Scan for the cell matching the given text and deliver its [X, Y] coordinate at center. 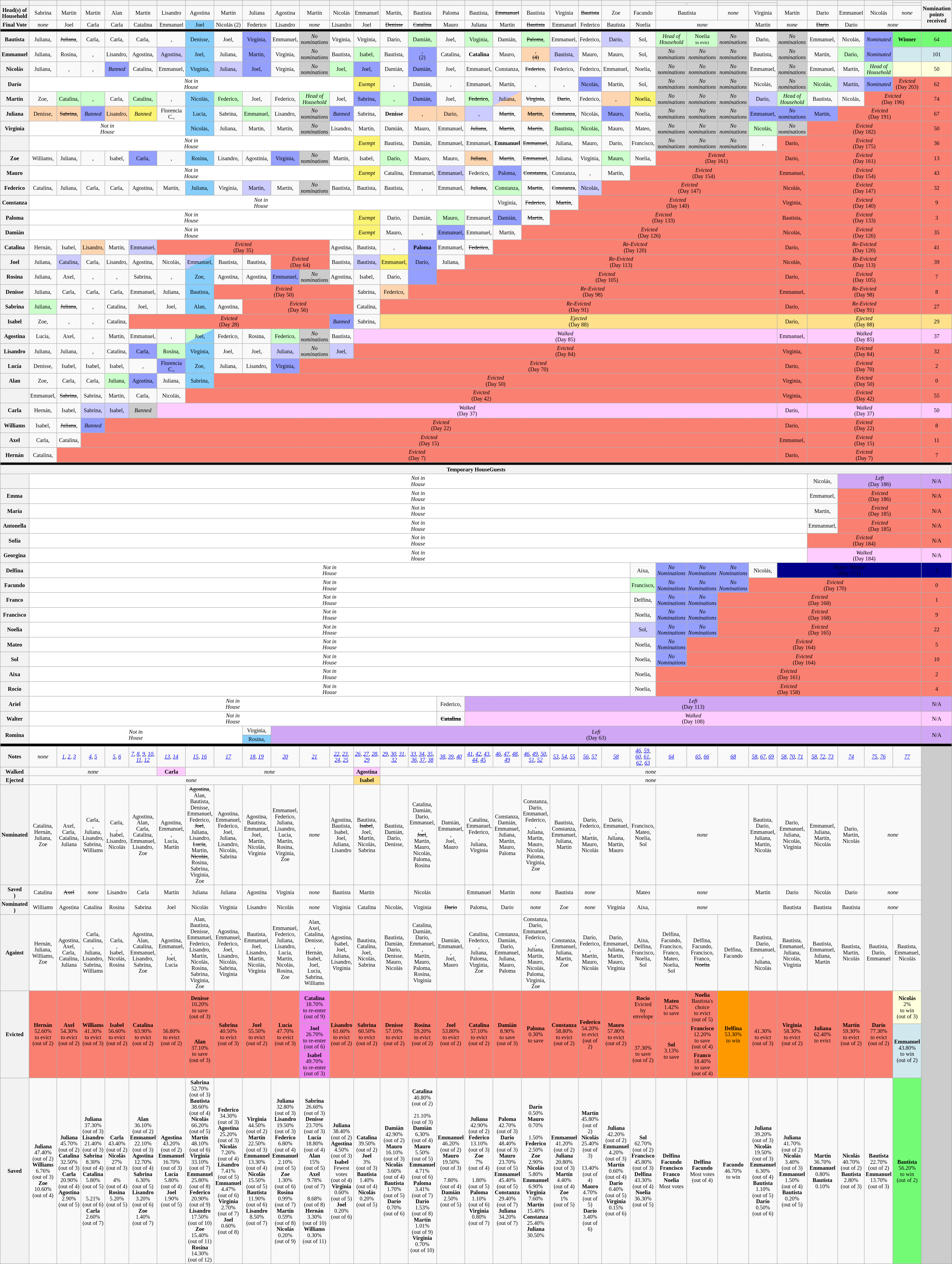
Darío0.50%Mauro0.70%1.50%Federico2.50%Zoe2.90%Nicolás5.80%Emmanuel6.90%Virginia7.60%Martín15.40%Constanza25.40%Juliana30.50% [536, 1171]
Hernán [15, 455]
58, 72, 73 [823, 756]
38, 39, 40 [451, 756]
68 [733, 756]
Walter [15, 718]
Juliana45.70%(out of 2)Catalina32.50%(out of 3)Carla20.90%(out of 4)Agostina2.90%(out of 5) [69, 1171]
Franco [15, 600]
Evicted(Day 182) [864, 129]
Mateo, [643, 129]
Evicted(Day 28) [229, 321]
Agostina,Emmanuel,,Lucía,Martín [172, 835]
Sofía [15, 540]
Bautista,Martín,Nicolás [851, 953]
Left(Day 63) [596, 735]
Carla,,Juliana,Lisandro,Sabrina,Williams [93, 835]
Lucía47.70%to evict(out of 3) [285, 1034]
Nomination points received [937, 14]
Alan, [200, 306]
Aixa [15, 674]
Francisco,Mateo,Noelia,Sol [643, 835]
37 [937, 336]
Isabel56.60%to evict(out of 2) [117, 1034]
Sol3.13%to save [671, 1051]
Left(Day 113) [693, 704]
39 [937, 262]
Alan,Axel,Catalina,Denisse,,Hernán,Isabel,Joel,Lucía,Sabrina,Williams [314, 953]
58 [616, 756]
Sabrina40.50%to evict(out of 3) [229, 1034]
Bautista,Emmanuel,Nicolás [907, 953]
36 [937, 143]
5 [937, 645]
13, 14 [172, 756]
Darío,Emmanuel,,Juliana,Martín,Mauro [616, 835]
Delfina53.30%to win [733, 1034]
Georgina [15, 556]
Bautista,Darío,Emmanuel,Juliana,Martín,Nicolás [763, 835]
Damián8.90%to save(out of 3) [507, 1034]
Constanza,Emmanuel,Juliana,Martín,Zoe [564, 953]
Evicted(Day 158) [789, 689]
Emmanuel41.20%(out of 2)Juliana20.80%(out of 3)Martín4.40%(out of 4)Zoe1%(out of 5) [564, 1171]
41 [937, 247]
, (4) [536, 54]
Paloma42.70%(out of 3)Darío48.40%(out of 3)Mauro23.70%(out of 5)Emmanuel45.40%(out of 5)Constanza29.40%(out of 7)Juliana34.20%(out of 7) [507, 1171]
DelfinaFacundoFranciscoFrancoNoeliaMost votes [671, 1171]
Notes [15, 756]
Isabel49.70%to re-enter(out of 3) [314, 1064]
Antonella [15, 526]
Juliana37.30%(out of 3)Lisandro21.40%(out of 3)Sabrina8.30%(out of 4)Catalina5.80%(out of 5)5.21%(out of 6)Carla2.60%(out of 7) [93, 1171]
Evicted(Day 35) [243, 247]
Winner [907, 39]
Bautista,Darío,Emmanuel,,Juliana,Nicolás [763, 953]
María [15, 511]
Bautista,Damián,Darío,Denisse, [394, 835]
Delfina,Facundo [733, 953]
Evicted(Day 175) [864, 143]
Federico54.20%to evict(out of 2) [590, 1034]
27 [937, 306]
Agostina,Axel,Carla,Catalina,Juliana [69, 953]
Emmanuel46.20%(out of 2)Mauro19.50%(out of 3)7.80%(out of 4)Damián2.50%(out of 5) [451, 1171]
Juliana38.40%(out of 2)Agostina4.50%(out of 3)IsabelFewest votes(out of 4)Virginia0.60%(out of 5)Joel0.20%(out of 6) [341, 1171]
Bautista22.70%(out of 2)Emmanuel13.70%(out of 3) [878, 1171]
Lisandro61.60%to evict(out of 2) [341, 1034]
26, 27, 28, 29 [367, 756]
20 [285, 756]
Francisco12.20%to save(out of 4) [702, 1037]
75, 76 [878, 756]
62 [937, 84]
Juliana39.20%(out of 3)Nicolás19.50%(out of 3)Emmanuel6.30%(out of 4)Bautista1.10%(out of 5)Darío0.50%(out of 6) [763, 1171]
46, 47, 48, 49 [507, 756]
Ejected [15, 780]
Hernán52.60%to evict(out of 2) [43, 1034]
Virginia44.50%(out of 2)Martín22.50%(out of 3)Emmanuel13.30%(out of 4)Nicolás15.50%(out of 5)Bautista11.90%(out of 6)Lisandro8.50%(out of 7) [257, 1171]
Emmannuel, [823, 526]
29 [937, 321]
Agostina,Bautista,Isabel,Joel,Juliana,Lisandro [341, 835]
Evicted(Day 196) [893, 99]
Evicted(Day 165) [820, 629]
17 [229, 756]
Francisco [15, 615]
Catalina57.10%to evict(out of 2) [479, 1034]
Denisse57.10%to evict(out of 2) [394, 1034]
Emmanuel43.80%to win(out of 2) [907, 1051]
Carla43.40%(out of 2)Nicolás27%(out of 3)4%(out of 4)Rosina5.20%(out of 5) [117, 1171]
Saved) [15, 892]
Walked(Day 184) [864, 556]
Joel53.80%to evict(out of 2) [451, 1034]
Mateo1.42%to save [671, 1007]
Catalina,Emmanuel,Federico,,Juliana,Virginia [479, 835]
Catalina,Damián,Darío,Emmanuel,,Martín,Mauro,Paloma,Rosina,Virginia [422, 953]
Juliana41.70%(out of 2)Nicolás3.40%(out of 3)Emmanuel1.50%(out of 4)Bautista0.20%(out of 5) [792, 1171]
21 [314, 756]
22 [937, 629]
Darío,Emmanuel,Juliana,Nicolás,Virginia [792, 835]
Bautista56.20%to win(out of 2) [907, 1171]
46, 49, 50, 51, 52 [536, 756]
Bautista,Isabel,Joel,Martín,Nicolás,Sabrina [367, 835]
Left(Day 186) [880, 481]
Romina [15, 735]
Walked(Day 108) [693, 718]
Evicted(Day 203) [907, 84]
77 [907, 756]
Rocío [15, 689]
Williams41.30%to evict(out of 3) [93, 1034]
Walked [15, 771]
Evicted [15, 1034]
Paloma0.30%to save [536, 1034]
Bautista,Emmanuel,Juliana,Nicolás,Virginia [792, 953]
22, 23, 24, 25 [341, 756]
Facundo46.70%to win [733, 1171]
Agostina43.20%(out of 2)Emmanuel16.70%(out of 3)Lucía5.80%(out of 4)Joel1.90%(out of 5) [172, 1171]
Evicted(Day 186) [880, 496]
58, 70, 71 [792, 756]
Rosina59.20%to evict(out of 2) [422, 1034]
Evicted(Day 170) [835, 585]
NoeliaBautista's choiceto evict(out of 5) [702, 1007]
Virginia58.30%to evict(out of 2) [792, 1034]
Aixa,Delfina,Francisco,Noelia,Sol [643, 953]
Carla,,Isabel,Lisandro,Nicolás [117, 835]
1 [937, 600]
Alan,Bautista,Denisse,Emmanuel,Federico,Lisandro,Martín,Nicolás,Rosina,Sabrina,Virginia,Zoe [200, 953]
Darío,Martín,Nicolás [851, 835]
Sol62.70%(out of 2)Francisco45.80%(out of 3)Delfina43.30%(out of 4)Noelia36.30%(out of 5) [643, 1171]
Darío,Emmanuel,Juliana,Martín,Mauro,Virginia [616, 953]
Agostina,Emmanuel,Federico,Joel,Lisandro,Nicolás,Sabrina,Virginia [229, 953]
Martín59.30%to evict(out of 2) [851, 1034]
Against [15, 953]
Visitor Winner(Day 171) [849, 570]
7, 8, 9, 10, 11, 12 [143, 756]
29, 30, 31, 32 [394, 756]
Catalina63.90%to evict(out of 2) [143, 1034]
Nominated) [15, 907]
56.80%to evict(out of 2) [172, 1034]
43 [937, 173]
Agostina,Alan,Bautista,Denisse,Emmanuel,Federico,Joel,Juliana,Lisandro,Lucía,Martín,Nicolás,Rosina,Sabrina,Virginia,Zoe [200, 835]
Axel54.30%to evict(out of 2) [69, 1034]
37.30%to save(out of 2) [643, 1051]
Mauro57.80%to evict(out of 2) [616, 1034]
Joel55.50%to evict(out of 2) [257, 1034]
101 [937, 54]
67 [937, 114]
Sol [15, 659]
Bautista,Damián,Darío,Denisse,Mauro,Nicolás [394, 953]
Agostinia, [257, 158]
Evicted(Day 184) [864, 540]
Constanza [15, 203]
65, 66 [702, 756]
Juliana47.40%(out of 2)Williams6.76%(out of 3)Zoe10.60%(out of 4) [43, 1171]
33, 34, 35, 36, 37, 38 [422, 756]
Agostina,Alan,Catalina,Emmanuel,Lisandro,Sabrina,Zoe [143, 953]
Axel,Carla,Catalina,Juliana [69, 835]
Carla,Catalina,,Juliana,Lisandro,Sabrina,Williams [93, 953]
Catalina,Damián,Darío,Emmanuel,,Joel,Martín,Mauro,Nicolás,Paloma,Rosina [422, 835]
Agostina,Alan,Carla,Catalina,Emmanuel,Lisandro,Zoe [143, 835]
Darío77.30%to evict(out of 2) [878, 1034]
Constanza58.80%to evict(out of 2) [564, 1034]
Dario, [763, 39]
Catalina39.50%(out of 2)Joel3%(out of 3)Bautista1.40%(out of 4)Nicolás0.20%(out of 5) [367, 1171]
Nicolás40.70%(out of 2)Bautista2.80%(out of 3) [851, 1171]
Head(s) of Household [15, 13]
Final Vote [15, 24]
Emmanuel,Federico,Juliana,Lisandro,Lucia,Martin,Rosina,Virginia,Zoe [285, 835]
53, 54, 55 [564, 756]
55 [937, 395]
Damián [15, 232]
11 [937, 440]
Constanza,Damián,Darío,Emmanuel,Juliana,Mauro,Paloma [507, 953]
Nicolás2%to win(out of 3) [907, 1007]
Joel26.70%to re-enter(out of 6) [314, 1037]
Agostina,Emmanuel,Federico,Joel,Juliana,Lisandro,Nicolás,Sabrina [229, 835]
Delfina [15, 570]
Ariel [15, 704]
Carla,,Isabel,Nicolás,Rosina [117, 953]
Nicolás (2) [229, 24]
Sabrina60.50%to evict(out of 2) [367, 1034]
Bautista,Emmanuel,Juliana,Martín [823, 953]
56, 57 [590, 756]
Temporary HouseGuests [476, 469]
DelfinaFacundoMost votes(out of 4) [702, 1171]
, (2) [422, 54]
Agostina,Isabel,Joel,Juliana,Lisandro,Virginia [341, 953]
Delfina,Facundo,Francisco,Franco,Mateo,Noelia,Sol [671, 953]
Bautista,Catalina,Joel,Nicolás,Sabrina [367, 953]
Agostina,Bautista,Emmanuel,Joel,Martin,Nicolás,Virginia [257, 835]
Juliana42.20%(out of 2)Emmanuel4.20%(out of 3)Martín0.60%(out of 4)Darío0.40%(out of 5)Virginia0.15%(out of 6) [616, 1171]
13 [937, 158]
Damián42.90%(out of 2)Mauro16.10%(out of 3)Nicolás3.60%(out of 4)Bautista1.70%(out of 5)Darío0.70%(out of 6) [394, 1171]
Delfina,Facundo,Francisco,Franco,Noelia [702, 953]
Juliana42.90%(out of 2)Federico13.10%(out of 3) Zoe7%(out of 4)1.80%(out of 5) Paloma1.10%(out of 6) Virginia0.80%(out of 7) [479, 1171]
Catalina,Hernán,Juliana,Zoe [43, 835]
Williams, [43, 158]
Emma [15, 496]
Agostina,Emmanuel,,Joel,Lucía [172, 953]
Bautista,Darío,Emmanuel [878, 953]
Catalina18.70%to re-enter(out of 9) [314, 1007]
Bautista,Constanza,Emmanuel,Juliana,Martín [564, 835]
Martín36.70%Emmanuel0.80%Bautista0.10% [823, 1171]
Bautista,Emmanuel,Joel,Lisandro,Martín,Nicolás,Virginia [257, 953]
Saved [15, 1171]
Hernán,Juliana,Williams, Zoe [43, 953]
Evicted(Day 64) [300, 262]
Noeliato evict [702, 39]
41, 42, 43, 44, 45 [479, 756]
5, 6 [117, 756]
Alan36.10%(out of 2)Emmanuel22.10%(out of 3)Agostina12.70%(out of 4)Sabrina6.30%(out of 5)Lisandro3.20%(out of 6)Zoe1.40%(out of 7) [143, 1171]
Catalina,Federico,,Juliana,Paloma,Virginia,Zoe [479, 953]
18, 19 [257, 756]
Franco18.40%to save(out of 4) [702, 1064]
4 [937, 689]
RocíoEvicted byenvelope [643, 1007]
Alan37.10%to save(out of 3) [200, 1051]
Delfina, [643, 600]
Emmanuel,Juliana,Martín,Nicolás [823, 835]
Denisse10.20%to save(out of 3) [200, 1007]
Evicted(Day 56) [298, 306]
Evicted(Day 191) [880, 114]
4, 5 [93, 756]
58, 67, 69 [763, 756]
41.30%to evict(out of 3) [763, 1034]
Emmanuel,Federico,Juliana,Lisandro,Lucia,Martín,Nicolás,Rosina,Zoe [285, 953]
1, 2, 3 [69, 756]
15, 16 [200, 756]
46, 59, 60, 61, 62, 63 [643, 756]
Juliana62.40%to evict [823, 1034]
Lucía [15, 366]
Constanza,Damián,Emmanuel,Juliana,Martín,Mauro,Paloma [507, 835]
35 [937, 232]
Martín45.80%(out of 2)Nicolás25.40%(out of 3)13.40%(out of 4)Mauro4.70%(out of 5)Darío3.40%(out of 6) [590, 1171]
10 [937, 659]
